Capture the cell that displays the provided text and extract its (X, Y) central coordinate. 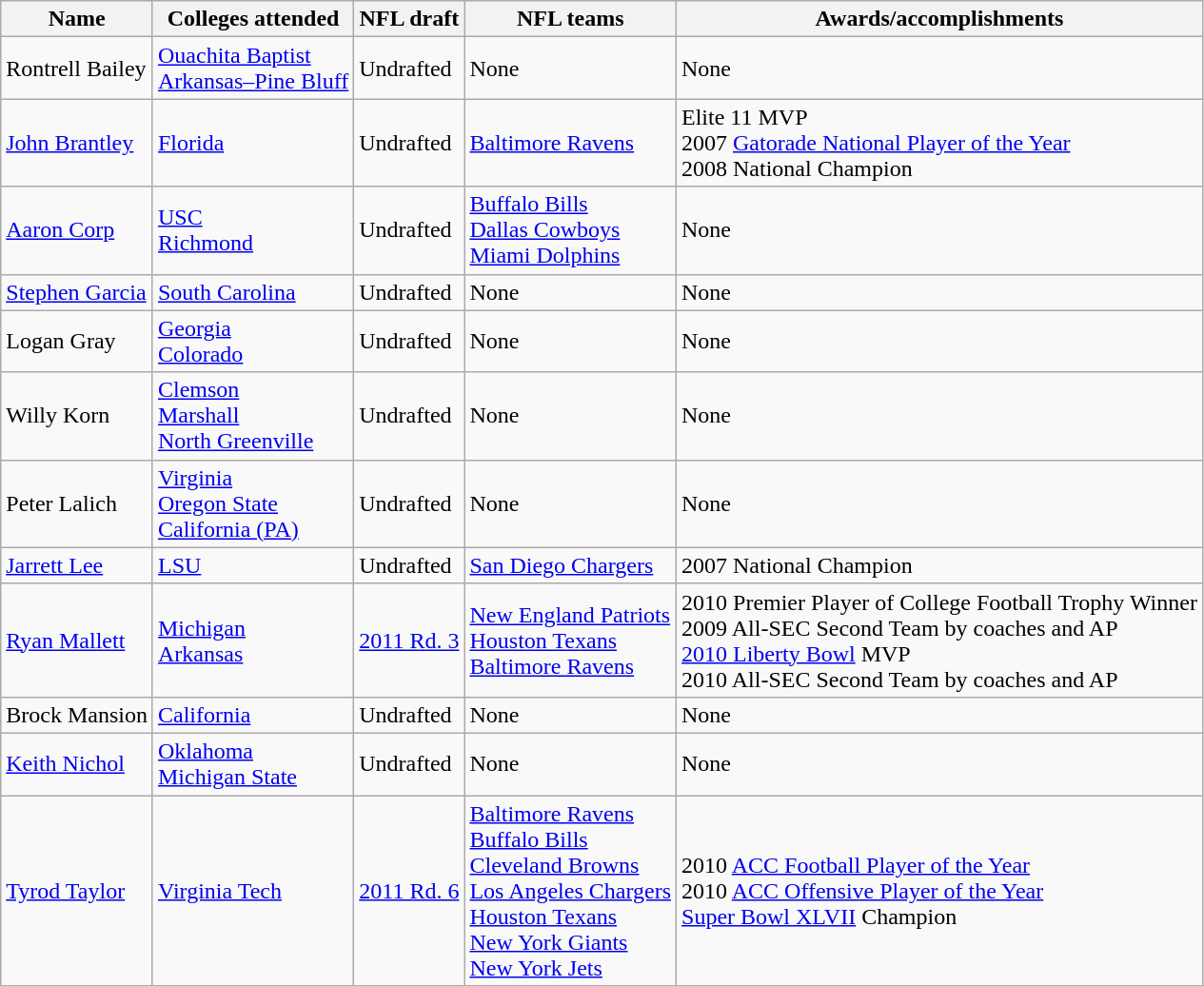
Ryan Mallett (77, 640)
Name (77, 19)
Buffalo BillsDallas CowboysMiami Dolphins (571, 230)
Stephen Garcia (77, 292)
Baltimore Ravens (571, 143)
Keith Nichol (77, 763)
Logan Gray (77, 341)
San Diego Chargers (571, 565)
2010 ACC Football Player of the Year2010 ACC Offensive Player of the YearSuper Bowl XLVII Champion (940, 891)
South Carolina (253, 292)
2007 National Champion (940, 565)
OklahomaMichigan State (253, 763)
GeorgiaColorado (253, 341)
California (253, 715)
Awards/accomplishments (940, 19)
Florida (253, 143)
Rontrell Bailey (77, 69)
VirginiaOregon StateCalifornia (PA) (253, 503)
Willy Korn (77, 416)
NFL teams (571, 19)
John Brantley (77, 143)
2011 Rd. 3 (409, 640)
Elite 11 MVP2007 Gatorade National Player of the Year2008 National Champion (940, 143)
Baltimore RavensBuffalo BillsCleveland BrownsLos Angeles ChargersHouston TexansNew York GiantsNew York Jets (571, 891)
Colleges attended (253, 19)
Peter Lalich (77, 503)
Tyrod Taylor (77, 891)
MichiganArkansas (253, 640)
Jarrett Lee (77, 565)
2011 Rd. 6 (409, 891)
Virginia Tech (253, 891)
New England Patriots Houston TexansBaltimore Ravens (571, 640)
NFL draft (409, 19)
Ouachita BaptistArkansas–Pine Bluff (253, 69)
Aaron Corp (77, 230)
ClemsonMarshallNorth Greenville (253, 416)
LSU (253, 565)
USC Richmond (253, 230)
Brock Mansion (77, 715)
